Identify which cell holds the provided text, then report its [X, Y] central coordinate. 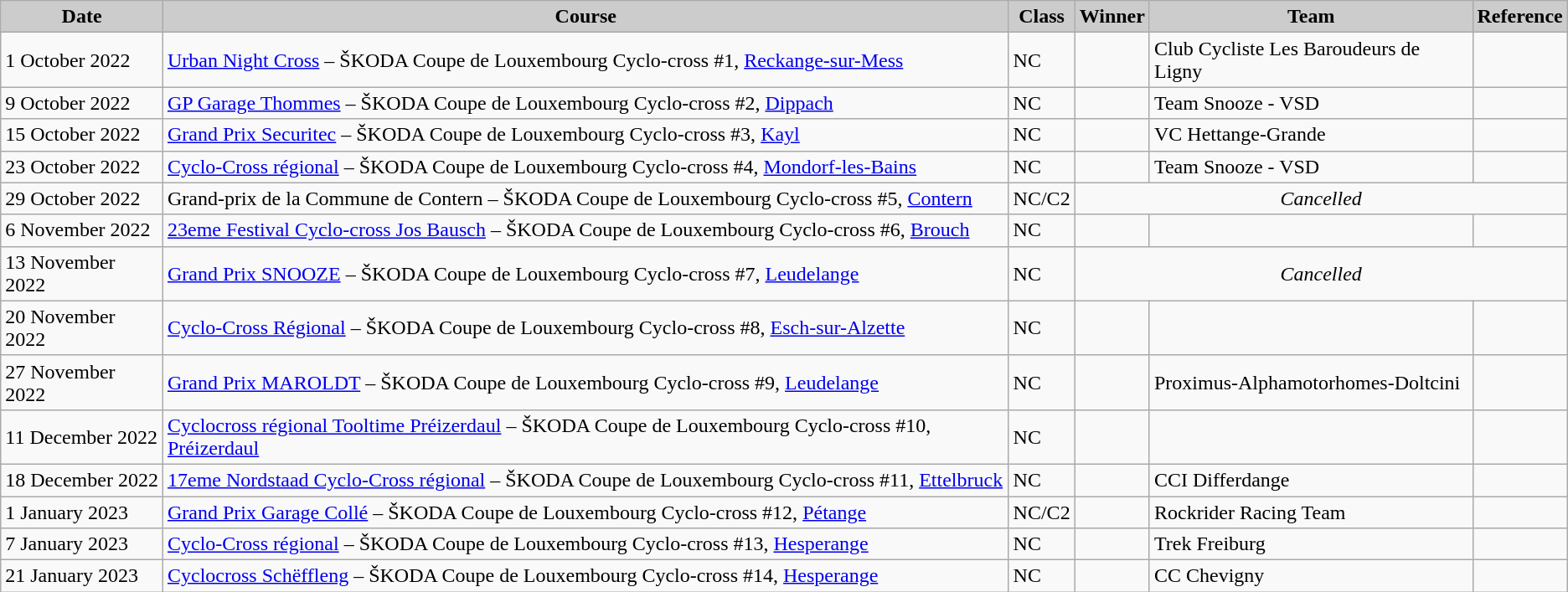
Cyclo-Cross Régional – ŠKODA Coupe de Louxembourg Cyclo-cross #8, Esch-sur-Alzette [585, 328]
9 October 2022 [82, 103]
Team [1311, 17]
Grand Prix Securitec – ŠKODA Coupe de Louxembourg Cyclo-cross #3, Kayl [585, 135]
Grand Prix MAROLDT – ŠKODA Coupe de Louxembourg Cyclo-cross #9, Leudelange [585, 382]
Cyclocross Schëffleng – ŠKODA Coupe de Louxembourg Cyclo-cross #14, Hesperange [585, 576]
Grand-prix de la Commune de Contern – ŠKODA Coupe de Louxembourg Cyclo-cross #5, Contern [585, 198]
1 January 2023 [82, 512]
GP Garage Thommes – ŠKODA Coupe de Louxembourg Cyclo-cross #2, Dippach [585, 103]
7 January 2023 [82, 544]
Trek Freiburg [1311, 544]
CC Chevigny [1311, 576]
29 October 2022 [82, 198]
6 November 2022 [82, 230]
23eme Festival Cyclo-cross Jos Bausch – ŠKODA Coupe de Louxembourg Cyclo-cross #6, Brouch [585, 230]
Rockrider Racing Team [1311, 512]
VC Hettange-Grande [1311, 135]
11 December 2022 [82, 437]
1 October 2022 [82, 60]
CCI Differdange [1311, 480]
21 January 2023 [82, 576]
20 November 2022 [82, 328]
Cyclo-Cross régional – ŠKODA Coupe de Louxembourg Cyclo-cross #4, Mondorf-les-Bains [585, 167]
Club Cycliste Les Baroudeurs de Ligny [1311, 60]
27 November 2022 [82, 382]
Winner [1112, 17]
Course [585, 17]
Urban Night Cross – ŠKODA Coupe de Louxembourg Cyclo-cross #1, Reckange-sur-Mess [585, 60]
Grand Prix SNOOZE – ŠKODA Coupe de Louxembourg Cyclo-cross #7, Leudelange [585, 273]
15 October 2022 [82, 135]
18 December 2022 [82, 480]
Reference [1519, 17]
17eme Nordstaad Cyclo-Cross régional – ŠKODA Coupe de Louxembourg Cyclo-cross #11, Ettelbruck [585, 480]
23 October 2022 [82, 167]
Proximus-Alphamotorhomes-Doltcini [1311, 382]
Cyclo-Cross régional – ŠKODA Coupe de Louxembourg Cyclo-cross #13, Hesperange [585, 544]
Date [82, 17]
Cyclocross régional Tooltime Préizerdaul – ŠKODA Coupe de Louxembourg Cyclo-cross #10, Préizerdaul [585, 437]
Class [1042, 17]
Grand Prix Garage Collé – ŠKODA Coupe de Louxembourg Cyclo-cross #12, Pétange [585, 512]
13 November 2022 [82, 273]
